Find where the given text appears and provide that cell's center as [X, Y] coordinate. 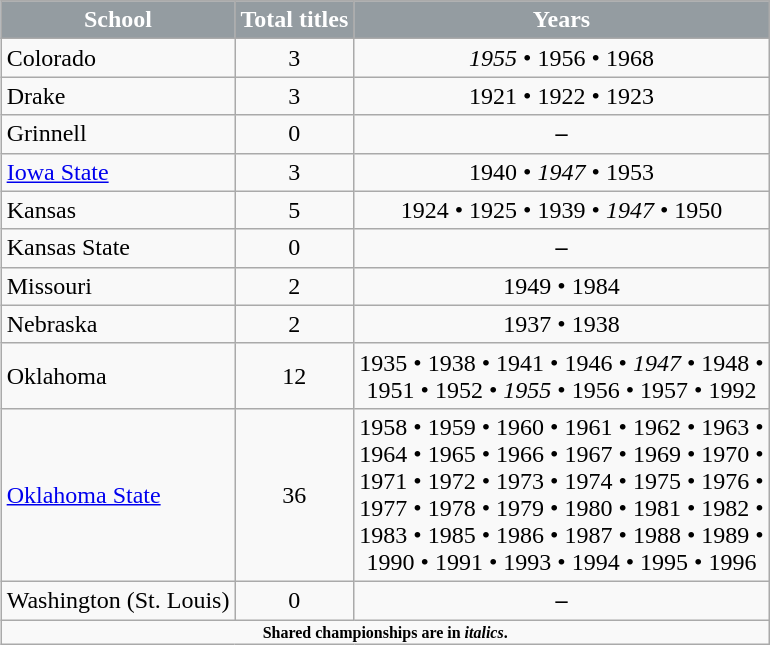
12 [294, 376]
Iowa State [118, 172]
Years [562, 20]
Missouri [118, 286]
Total titles [294, 20]
5 [294, 210]
1935 • 1938 • 1941 • 1946 • 1947 • 1948 • 1951 • 1952 • 1955 • 1956 • 1957 • 1992 [562, 376]
School [118, 20]
1924 • 1925 • 1939 • 1947 • 1950 [562, 210]
Kansas State [118, 248]
1955 • 1956 • 1968 [562, 58]
Nebraska [118, 324]
1921 • 1922 • 1923 [562, 96]
Colorado [118, 58]
Shared championships are in italics. [385, 632]
Oklahoma State [118, 494]
1937 • 1938 [562, 324]
1949 • 1984 [562, 286]
1940 • 1947 • 1953 [562, 172]
Kansas [118, 210]
Drake [118, 96]
36 [294, 494]
Oklahoma [118, 376]
Grinnell [118, 134]
Washington (St. Louis) [118, 600]
